Output the (x, y) coordinate of the center of the cell containing the given text.  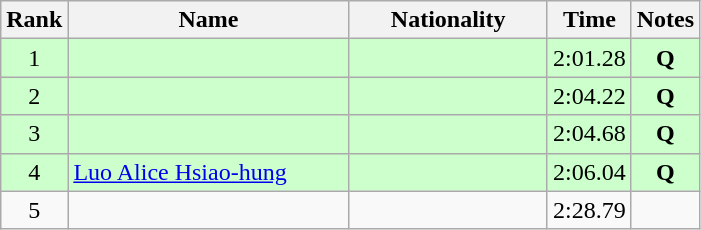
2:04.68 (589, 134)
Luo Alice Hsiao-hung (208, 172)
3 (34, 134)
Rank (34, 20)
2 (34, 96)
2:01.28 (589, 58)
Nationality (448, 20)
5 (34, 210)
2:04.22 (589, 96)
Name (208, 20)
1 (34, 58)
2:28.79 (589, 210)
2:06.04 (589, 172)
4 (34, 172)
Notes (665, 20)
Time (589, 20)
